Locate the cell with the specified text and output its (x, y) center coordinate. 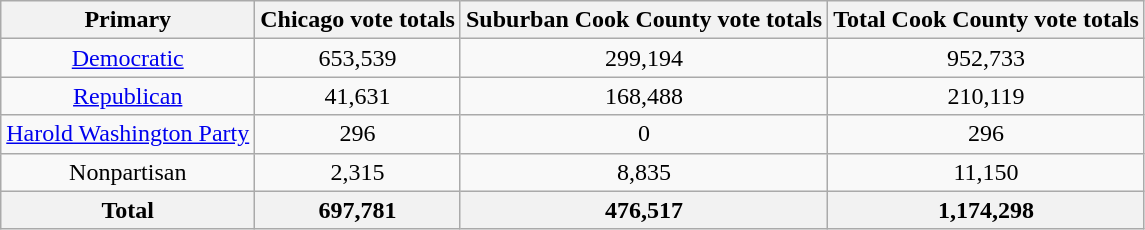
11,150 (986, 172)
Suburban Cook County vote totals (644, 20)
Democratic (128, 58)
1,174,298 (986, 210)
8,835 (644, 172)
2,315 (358, 172)
Chicago vote totals (358, 20)
Harold Washington Party (128, 134)
168,488 (644, 96)
Republican (128, 96)
41,631 (358, 96)
952,733 (986, 58)
299,194 (644, 58)
0 (644, 134)
Total Cook County vote totals (986, 20)
210,119 (986, 96)
Primary (128, 20)
Total (128, 210)
653,539 (358, 58)
697,781 (358, 210)
Nonpartisan (128, 172)
476,517 (644, 210)
